Pinpoint the cell where the given text exists, returning its (X, Y) midpoint coordinate. 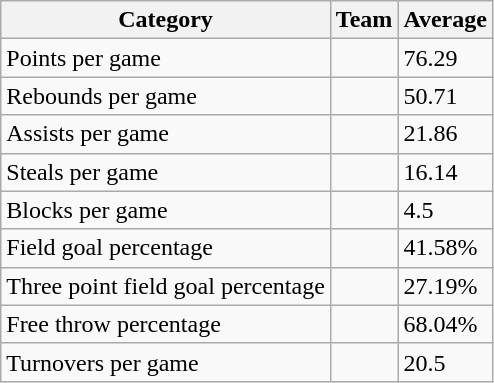
Three point field goal percentage (166, 286)
Team (364, 20)
Average (446, 20)
68.04% (446, 324)
Points per game (166, 58)
41.58% (446, 248)
Field goal percentage (166, 248)
Turnovers per game (166, 362)
27.19% (446, 286)
76.29 (446, 58)
Steals per game (166, 172)
21.86 (446, 134)
Blocks per game (166, 210)
Assists per game (166, 134)
16.14 (446, 172)
20.5 (446, 362)
4.5 (446, 210)
Category (166, 20)
50.71 (446, 96)
Rebounds per game (166, 96)
Free throw percentage (166, 324)
